Determine the [X, Y] coordinate at the center of the cell enclosing the given text.  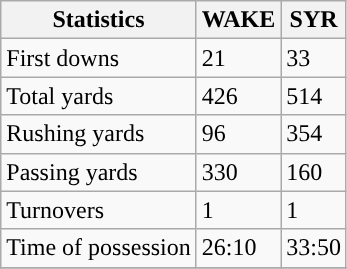
Statistics [99, 20]
96 [238, 134]
Turnovers [99, 210]
WAKE [238, 20]
33 [314, 58]
330 [238, 172]
SYR [314, 20]
Passing yards [99, 172]
21 [238, 58]
426 [238, 96]
160 [314, 172]
Rushing yards [99, 134]
514 [314, 96]
354 [314, 134]
Total yards [99, 96]
First downs [99, 58]
33:50 [314, 248]
Time of possession [99, 248]
26:10 [238, 248]
